Determine the [X, Y] coordinate at the center of the cell enclosing the given text.  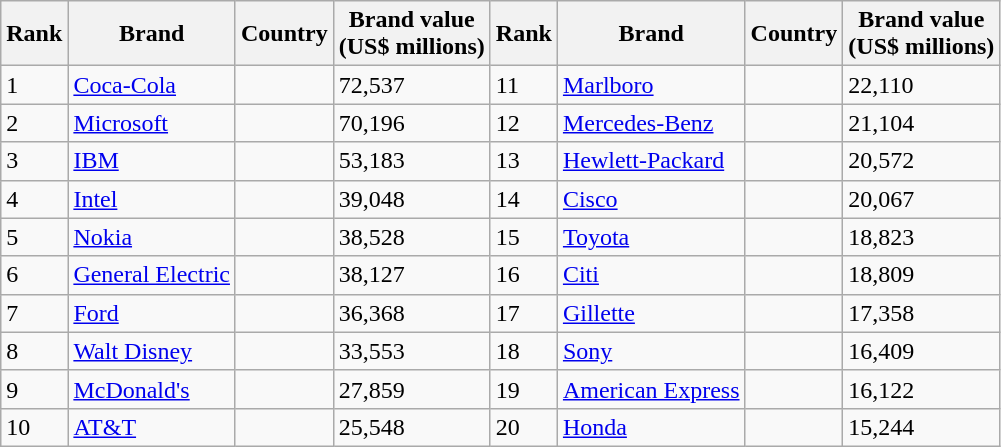
Citi [651, 275]
AT&T [152, 427]
16,409 [922, 351]
Sony [651, 351]
American Express [651, 389]
20 [524, 427]
14 [524, 199]
15 [524, 237]
21,104 [922, 123]
2 [34, 123]
13 [524, 161]
19 [524, 389]
33,553 [412, 351]
10 [34, 427]
IBM [152, 161]
7 [34, 313]
17,358 [922, 313]
20,572 [922, 161]
15,244 [922, 427]
Coca-Cola [152, 85]
1 [34, 85]
Intel [152, 199]
20,067 [922, 199]
18,823 [922, 237]
8 [34, 351]
3 [34, 161]
Nokia [152, 237]
17 [524, 313]
22,110 [922, 85]
General Electric [152, 275]
38,127 [412, 275]
38,528 [412, 237]
16 [524, 275]
Walt Disney [152, 351]
18 [524, 351]
6 [34, 275]
5 [34, 237]
Toyota [651, 237]
Cisco [651, 199]
4 [34, 199]
Honda [651, 427]
70,196 [412, 123]
11 [524, 85]
Hewlett-Packard [651, 161]
12 [524, 123]
9 [34, 389]
53,183 [412, 161]
Ford [152, 313]
39,048 [412, 199]
27,859 [412, 389]
25,548 [412, 427]
Marlboro [651, 85]
Microsoft [152, 123]
72,537 [412, 85]
Mercedes-Benz [651, 123]
16,122 [922, 389]
Gillette [651, 313]
McDonald's [152, 389]
18,809 [922, 275]
36,368 [412, 313]
